Identify which cell holds the provided text, then report its (x, y) central coordinate. 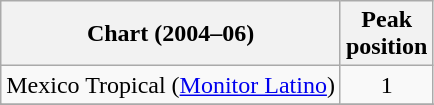
1 (386, 85)
Peakposition (386, 34)
Mexico Tropical (Monitor Latino) (171, 85)
Chart (2004–06) (171, 34)
